Pinpoint the cell where the given text exists, returning its [X, Y] midpoint coordinate. 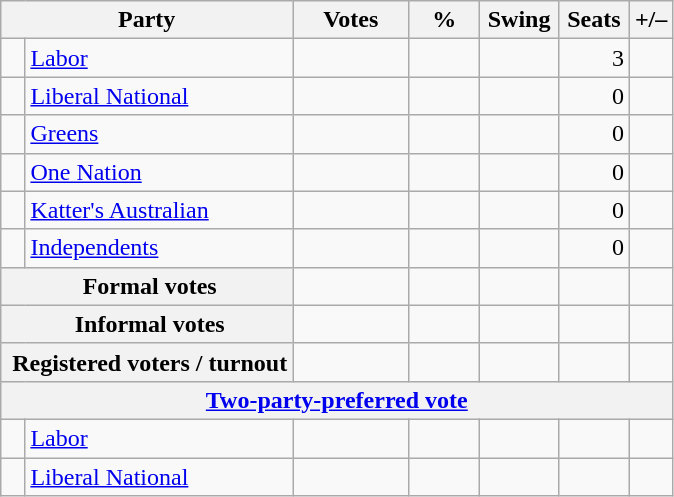
Formal votes [147, 286]
% [444, 20]
Katter's Australian [159, 210]
One Nation [159, 172]
3 [594, 58]
Informal votes [147, 324]
Two-party-preferred vote [337, 400]
+/– [650, 20]
Seats [594, 20]
Greens [159, 134]
Votes [351, 20]
Party [147, 20]
Independents [159, 248]
Swing [520, 20]
Registered voters / turnout [147, 362]
